Return (x, y) of the center of cell containing provided text 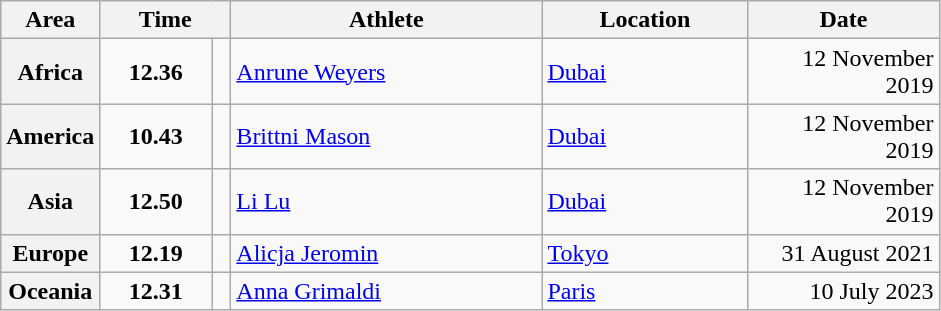
Time (166, 20)
America (50, 136)
10.43 (156, 136)
Location (645, 20)
Paris (645, 291)
Alicja Jeromin (386, 253)
12.50 (156, 202)
Brittni Mason (386, 136)
12.36 (156, 72)
Anna Grimaldi (386, 291)
Athlete (386, 20)
Tokyo (645, 253)
Li Lu (386, 202)
Europe (50, 253)
Date (844, 20)
12.19 (156, 253)
Africa (50, 72)
Oceania (50, 291)
10 July 2023 (844, 291)
12.31 (156, 291)
Anrune Weyers (386, 72)
31 August 2021 (844, 253)
Area (50, 20)
Asia (50, 202)
